Output the (x, y) coordinate of the center of the cell containing the given text.  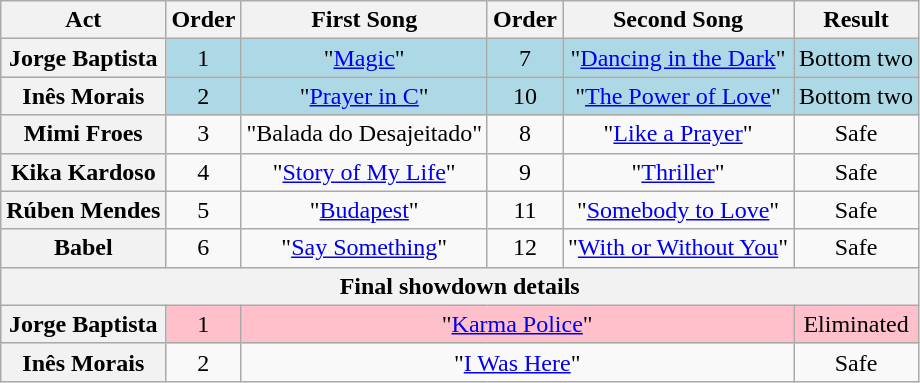
"Say Something" (364, 248)
10 (524, 96)
8 (524, 134)
"With or Without You" (678, 248)
"Somebody to Love" (678, 210)
Second Song (678, 20)
"Like a Prayer" (678, 134)
"The Power of Love" (678, 96)
3 (204, 134)
"Karma Police" (518, 324)
Eliminated (856, 324)
"I Was Here" (518, 362)
7 (524, 58)
"Story of My Life" (364, 172)
"Balada do Desajeitado" (364, 134)
First Song (364, 20)
6 (204, 248)
12 (524, 248)
Result (856, 20)
"Dancing in the Dark" (678, 58)
"Magic" (364, 58)
Babel (84, 248)
Rúben Mendes (84, 210)
"Prayer in C" (364, 96)
Final showdown details (460, 286)
"Budapest" (364, 210)
Kika Kardoso (84, 172)
Act (84, 20)
4 (204, 172)
Mimi Froes (84, 134)
9 (524, 172)
5 (204, 210)
11 (524, 210)
"Thriller" (678, 172)
